For the text-containing cell, return its midpoint in (X, Y) coordinate format. 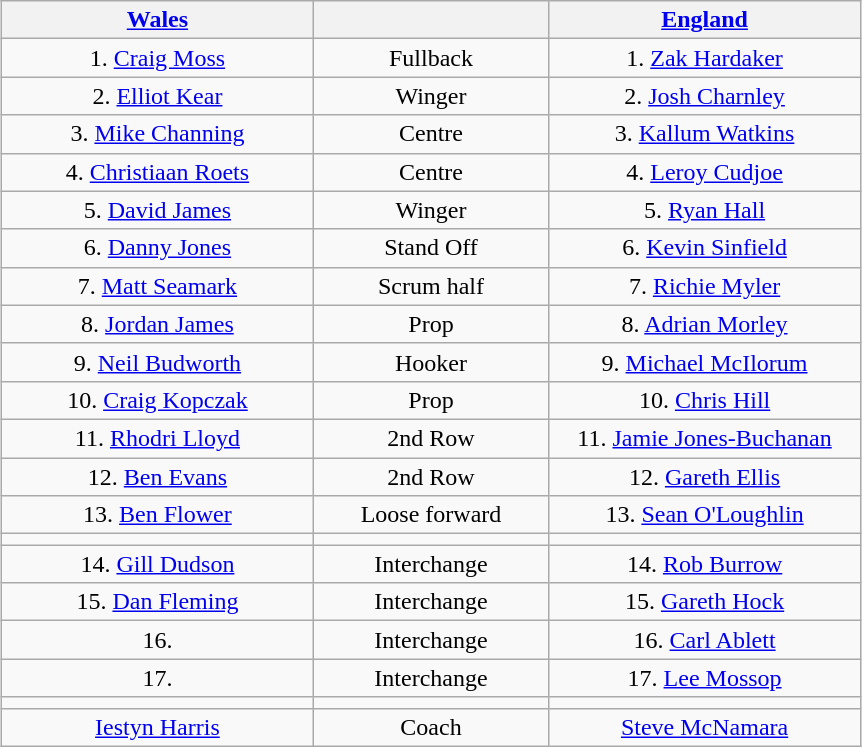
17. (158, 678)
14. Gill Dudson (158, 564)
9. Michael McIlorum (704, 362)
10. Chris Hill (704, 400)
5. David James (158, 210)
7. Richie Myler (704, 286)
Fullback (431, 58)
8. Adrian Morley (704, 324)
3. Kallum Watkins (704, 134)
12. Ben Evans (158, 477)
16. Carl Ablett (704, 640)
Scrum half (431, 286)
Iestyn Harris (158, 727)
1. Craig Moss (158, 58)
Coach (431, 727)
6. Danny Jones (158, 248)
12. Gareth Ellis (704, 477)
16. (158, 640)
4. Leroy Cudjoe (704, 172)
2. Josh Charnley (704, 96)
11. Rhodri Lloyd (158, 438)
6. Kevin Sinfield (704, 248)
15. Gareth Hock (704, 602)
Hooker (431, 362)
14. Rob Burrow (704, 564)
1. Zak Hardaker (704, 58)
15. Dan Fleming (158, 602)
7. Matt Seamark (158, 286)
13. Ben Flower (158, 515)
4. Christiaan Roets (158, 172)
3. Mike Channing (158, 134)
Wales (158, 20)
2. Elliot Kear (158, 96)
England (704, 20)
8. Jordan James (158, 324)
Loose forward (431, 515)
11. Jamie Jones-Buchanan (704, 438)
9. Neil Budworth (158, 362)
13. Sean O'Loughlin (704, 515)
Steve McNamara (704, 727)
10. Craig Kopczak (158, 400)
17. Lee Mossop (704, 678)
5. Ryan Hall (704, 210)
Stand Off (431, 248)
